Pinpoint the cell where the given text exists, returning its [X, Y] midpoint coordinate. 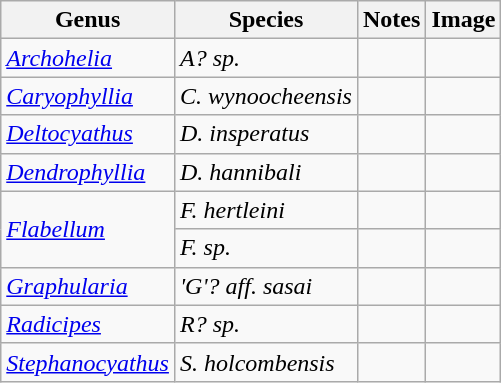
Deltocyathus [88, 134]
D. insperatus [266, 134]
S. holcombensis [266, 362]
D. hannibali [266, 172]
Species [266, 20]
Graphularia [88, 286]
R? sp. [266, 324]
Radicipes [88, 324]
Notes [391, 20]
Dendrophyllia [88, 172]
F. hertleini [266, 210]
Image [464, 20]
Archohelia [88, 58]
A? sp. [266, 58]
Stephanocyathus [88, 362]
'G'? aff. sasai [266, 286]
Genus [88, 20]
C. wynoocheensis [266, 96]
F. sp. [266, 248]
Caryophyllia [88, 96]
Flabellum [88, 229]
